Locate the cell with the specified text and output its [x, y] center coordinate. 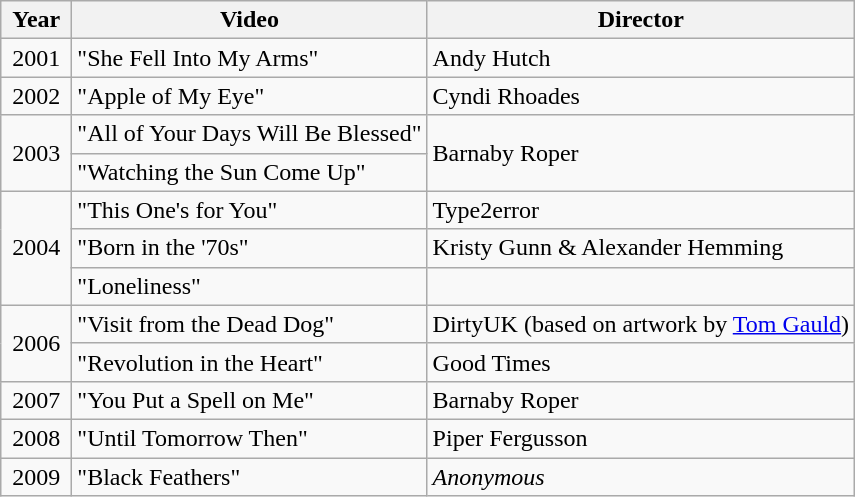
2007 [36, 400]
"Apple of My Eye" [250, 96]
"You Put a Spell on Me" [250, 400]
"This One's for You" [250, 210]
"Born in the '70s" [250, 248]
"Revolution in the Heart" [250, 362]
2006 [36, 343]
Type2error [641, 210]
Video [250, 20]
DirtyUK (based on artwork by Tom Gauld) [641, 324]
2001 [36, 58]
2008 [36, 438]
Cyndi Rhoades [641, 96]
2009 [36, 477]
2003 [36, 153]
"Until Tomorrow Then" [250, 438]
Andy Hutch [641, 58]
2004 [36, 248]
"She Fell Into My Arms" [250, 58]
Piper Fergusson [641, 438]
"Black Feathers" [250, 477]
Good Times [641, 362]
"Loneliness" [250, 286]
Anonymous [641, 477]
Director [641, 20]
"All of Your Days Will Be Blessed" [250, 134]
Year [36, 20]
"Visit from the Dead Dog" [250, 324]
"Watching the Sun Come Up" [250, 172]
Kristy Gunn & Alexander Hemming [641, 248]
2002 [36, 96]
